Determine the [X, Y] coordinate at the center of the cell enclosing the given text.  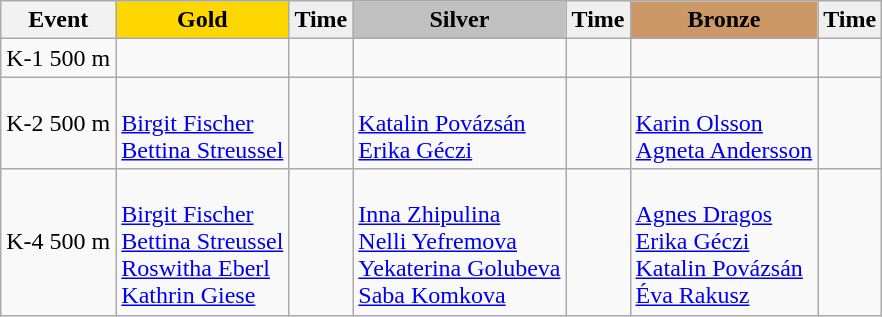
Karin OlssonAgneta Andersson [724, 123]
Silver [460, 20]
Inna ZhipulinaNelli YefremovaYekaterina GolubevaSaba Komkova [460, 242]
K-1 500 m [58, 58]
Gold [202, 20]
K-4 500 m [58, 242]
Birgit FischerBettina Streussel [202, 123]
Katalin PovázsánErika Géczi [460, 123]
K-2 500 m [58, 123]
Bronze [724, 20]
Event [58, 20]
Birgit FischerBettina StreusselRoswitha EberlKathrin Giese [202, 242]
Agnes DragosErika GécziKatalin PovázsánÉva Rakusz [724, 242]
